Return the [X, Y] coordinate for the center point of the cell that contains the specified text.  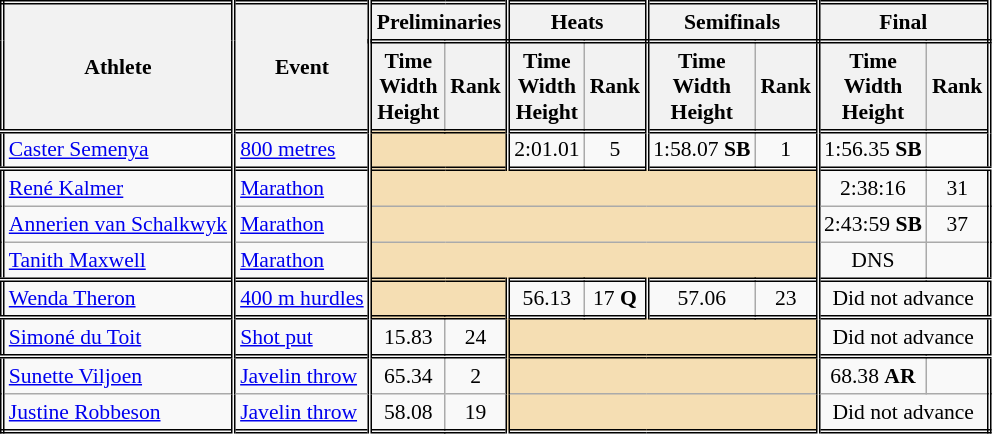
15.83 [408, 338]
2 [476, 376]
Shot put [302, 338]
23 [786, 298]
DNS [872, 260]
400 m hurdles [302, 298]
Semifinals [732, 22]
1:56.35 SB [872, 150]
65.34 [408, 376]
Tanith Maxwell [118, 260]
58.08 [408, 412]
Justine Robbeson [118, 412]
Wenda Theron [118, 298]
56.13 [546, 298]
31 [958, 188]
1 [786, 150]
Heats [578, 22]
5 [616, 150]
Annerien van Schalkwyk [118, 225]
2:01.01 [546, 150]
800 metres [302, 150]
Sunette Viljoen [118, 376]
Simoné du Toit [118, 338]
24 [476, 338]
37 [958, 225]
Athlete [118, 67]
René Kalmer [118, 188]
57.06 [702, 298]
1:58.07 SB [702, 150]
Event [302, 67]
17 Q [616, 298]
19 [476, 412]
2:43:59 SB [872, 225]
Preliminaries [438, 22]
2:38:16 [872, 188]
Final [904, 22]
Caster Semenya [118, 150]
68.38 AR [872, 376]
